For the text-containing cell, return its midpoint in (X, Y) coordinate format. 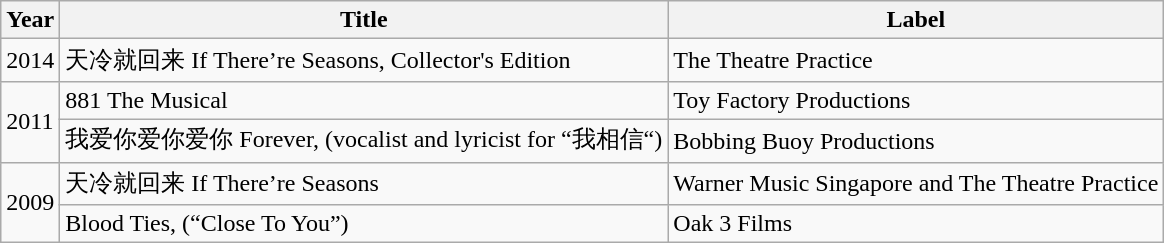
2014 (30, 60)
Bobbing Buoy Productions (916, 140)
天冷就回来 If There’re Seasons, Collector's Edition (364, 60)
The Theatre Practice (916, 60)
天冷就回来 If There’re Seasons (364, 184)
Title (364, 20)
2009 (30, 202)
2011 (30, 122)
我爱你爱你爱你 Forever, (vocalist and lyricist for “我相信“) (364, 140)
Blood Ties, (“Close To You”) (364, 224)
Toy Factory Productions (916, 100)
881 The Musical (364, 100)
Label (916, 20)
Oak 3 Films (916, 224)
Year (30, 20)
Warner Music Singapore and The Theatre Practice (916, 184)
